Pinpoint the cell where the given text exists, returning its [x, y] midpoint coordinate. 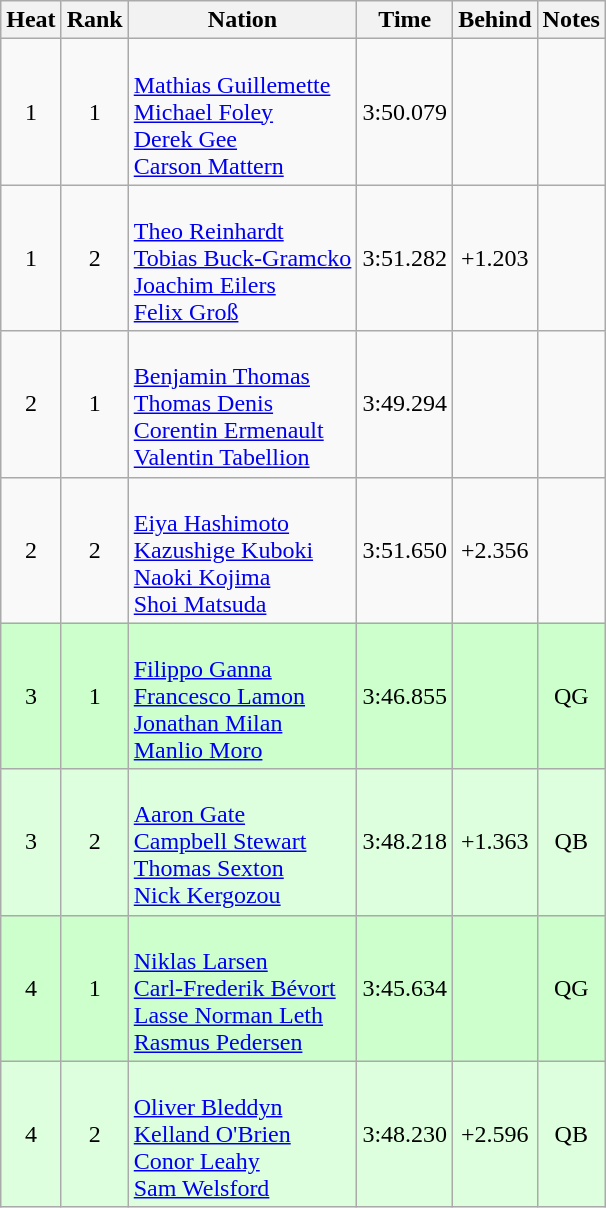
Filippo GannaFrancesco LamonJonathan MilanManlio Moro [242, 696]
Behind [495, 20]
3:46.855 [405, 696]
3:51.282 [405, 258]
Benjamin ThomasThomas DenisCorentin ErmenaultValentin Tabellion [242, 404]
3:50.079 [405, 112]
3:51.650 [405, 550]
Oliver BleddynKelland O'BrienConor LeahySam Welsford [242, 1134]
+1.363 [495, 842]
Rank [94, 20]
3:48.230 [405, 1134]
+2.356 [495, 550]
Mathias GuillemetteMichael FoleyDerek GeeCarson Mattern [242, 112]
Time [405, 20]
Niklas LarsenCarl-Frederik Bévort Lasse Norman LethRasmus Pedersen [242, 988]
+1.203 [495, 258]
+2.596 [495, 1134]
3:45.634 [405, 988]
Theo ReinhardtTobias Buck-GramckoJoachim EilersFelix Groß [242, 258]
Eiya HashimotoKazushige KubokiNaoki KojimaShoi Matsuda [242, 550]
Aaron GateCampbell StewartThomas SextonNick Kergozou [242, 842]
3:48.218 [405, 842]
3:49.294 [405, 404]
Nation [242, 20]
Heat [31, 20]
Notes [571, 20]
